Detect which cell encompasses the target text, then output its [X, Y] center coordinate. 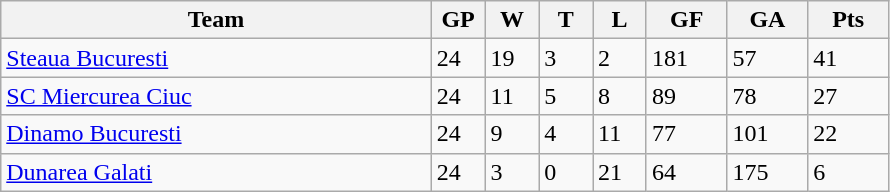
W [512, 20]
SC Miercurea Ciuc [216, 96]
4 [566, 134]
89 [686, 96]
77 [686, 134]
Dinamo Bucuresti [216, 134]
22 [848, 134]
175 [768, 172]
8 [620, 96]
2 [620, 58]
57 [768, 58]
41 [848, 58]
GP [458, 20]
6 [848, 172]
GF [686, 20]
GA [768, 20]
Team [216, 20]
27 [848, 96]
101 [768, 134]
78 [768, 96]
Steaua Bucuresti [216, 58]
19 [512, 58]
Dunarea Galati [216, 172]
0 [566, 172]
5 [566, 96]
181 [686, 58]
T [566, 20]
21 [620, 172]
64 [686, 172]
Pts [848, 20]
L [620, 20]
9 [512, 134]
